For the text-containing cell, return its midpoint in (X, Y) coordinate format. 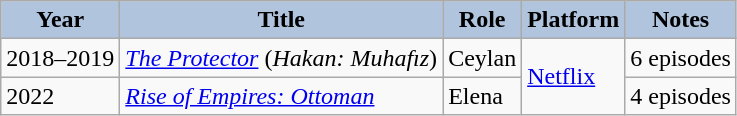
Platform (574, 20)
4 episodes (681, 96)
2018–2019 (60, 58)
Elena (482, 96)
Title (282, 20)
2022 (60, 96)
Notes (681, 20)
6 episodes (681, 58)
Netflix (574, 77)
The Protector (Hakan: Muhafız) (282, 58)
Rise of Empires: Ottoman (282, 96)
Year (60, 20)
Role (482, 20)
Ceylan (482, 58)
